Locate the cell with the specified text and output its (X, Y) center coordinate. 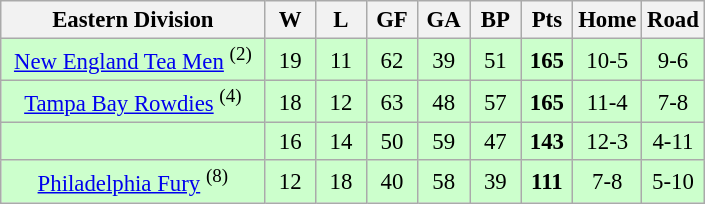
14 (342, 142)
62 (392, 60)
58 (444, 181)
11-4 (608, 102)
48 (444, 102)
GA (444, 20)
11 (342, 60)
10-5 (608, 60)
Road (674, 20)
BP (496, 20)
4-11 (674, 142)
50 (392, 142)
Tampa Bay Rowdies (4) (133, 102)
Home (608, 20)
12-3 (608, 142)
Pts (547, 20)
19 (290, 60)
GF (392, 20)
New England Tea Men (2) (133, 60)
143 (547, 142)
59 (444, 142)
Philadelphia Fury (8) (133, 181)
Eastern Division (133, 20)
51 (496, 60)
9-6 (674, 60)
16 (290, 142)
47 (496, 142)
57 (496, 102)
5-10 (674, 181)
L (342, 20)
40 (392, 181)
63 (392, 102)
111 (547, 181)
W (290, 20)
